From the cell containing the given text, extract its center point as (X, Y) coordinate. 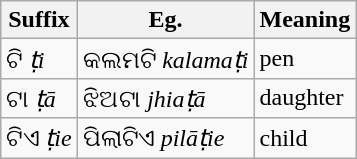
ଝିଅଟା jhiaṭā (166, 98)
daughter (305, 98)
ଟିଏ ṭie (39, 138)
pen (305, 59)
ପିଲାଟିଏ pilāṭie (166, 138)
child (305, 138)
Eg. (166, 20)
କଲମଟି kalamaṭi (166, 59)
ଟା ṭā (39, 98)
Meaning (305, 20)
ଟି ṭi (39, 59)
Suffix (39, 20)
